Detect which cell encompasses the target text, then output its [X, Y] center coordinate. 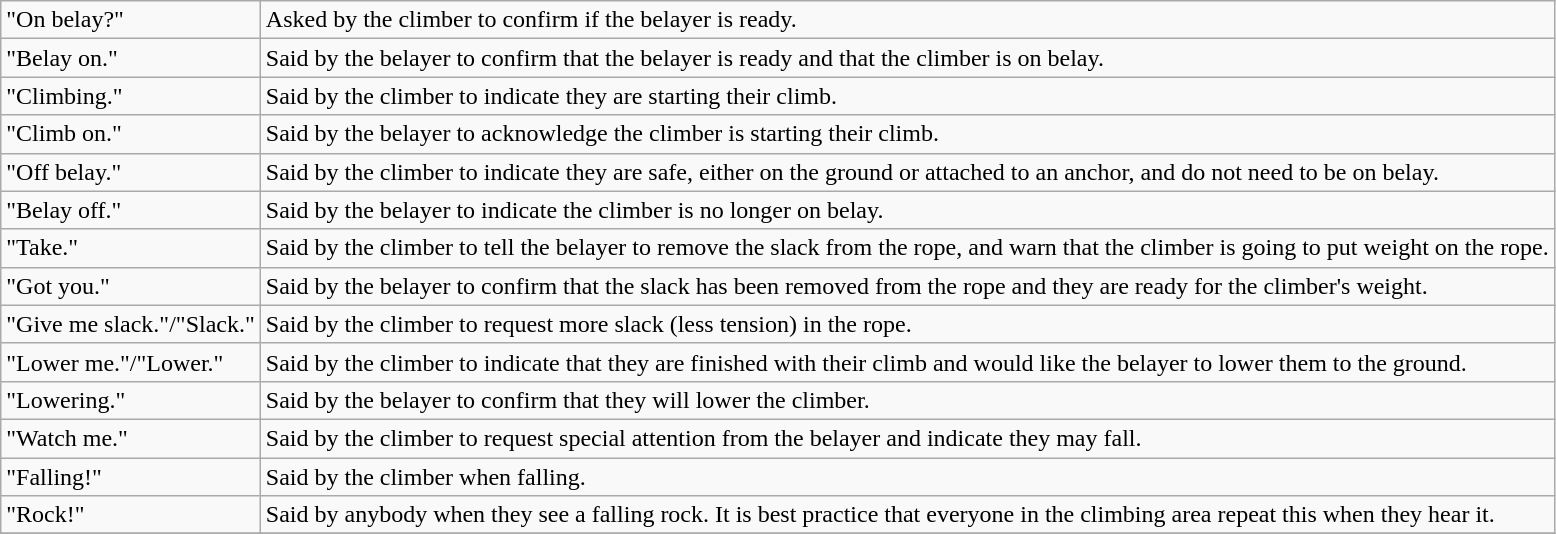
Said by the belayer to confirm that the slack has been removed from the rope and they are ready for the climber's weight. [907, 286]
"Climb on." [131, 134]
Said by the belayer to indicate the climber is no longer on belay. [907, 210]
Said by the climber to request special attention from the belayer and indicate they may fall. [907, 438]
Said by the climber to indicate they are safe, either on the ground or attached to an anchor, and do not need to be on belay. [907, 172]
"Got you." [131, 286]
Said by the belayer to confirm that they will lower the climber. [907, 400]
"Lowering." [131, 400]
"Off belay." [131, 172]
Said by the belayer to acknowledge the climber is starting their climb. [907, 134]
"On belay?" [131, 20]
"Belay off." [131, 210]
"Take." [131, 248]
Said by the climber to indicate that they are finished with their climb and would like the belayer to lower them to the ground. [907, 362]
Said by the climber to tell the belayer to remove the slack from the rope, and warn that the climber is going to put weight on the rope. [907, 248]
Said by the climber to indicate they are starting their climb. [907, 96]
"Belay on." [131, 58]
Said by the climber to request more slack (less tension) in the rope. [907, 324]
"Rock!" [131, 515]
Said by anybody when they see a falling rock. It is best practice that everyone in the climbing area repeat this when they hear it. [907, 515]
"Falling!" [131, 477]
"Give me slack."/"Slack." [131, 324]
Said by the climber when falling. [907, 477]
Asked by the climber to confirm if the belayer is ready. [907, 20]
Said by the belayer to confirm that the belayer is ready and that the climber is on belay. [907, 58]
"Watch me." [131, 438]
"Lower me."/"Lower." [131, 362]
"Climbing." [131, 96]
